Determine the [X, Y] coordinate at the center of the cell enclosing the given text.  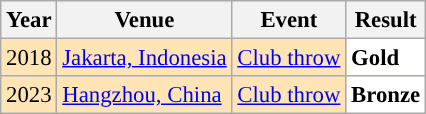
Hangzhou, China [144, 95]
Result [386, 20]
2018 [29, 58]
Jakarta, Indonesia [144, 58]
Venue [144, 20]
Gold [386, 58]
Bronze [386, 95]
2023 [29, 95]
Event [289, 20]
Year [29, 20]
